Scan for the cell matching the given text and deliver its (x, y) coordinate at center. 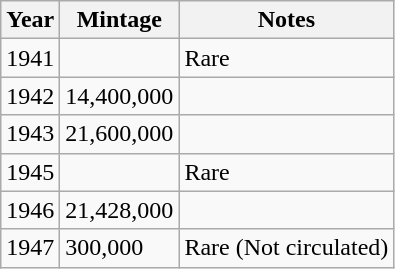
1942 (30, 96)
21,600,000 (120, 134)
Mintage (120, 20)
21,428,000 (120, 210)
1943 (30, 134)
1945 (30, 172)
1941 (30, 58)
1947 (30, 248)
Rare (Not circulated) (286, 248)
14,400,000 (120, 96)
Notes (286, 20)
1946 (30, 210)
Year (30, 20)
300,000 (120, 248)
